Scan for the cell matching the given text and deliver its [X, Y] coordinate at center. 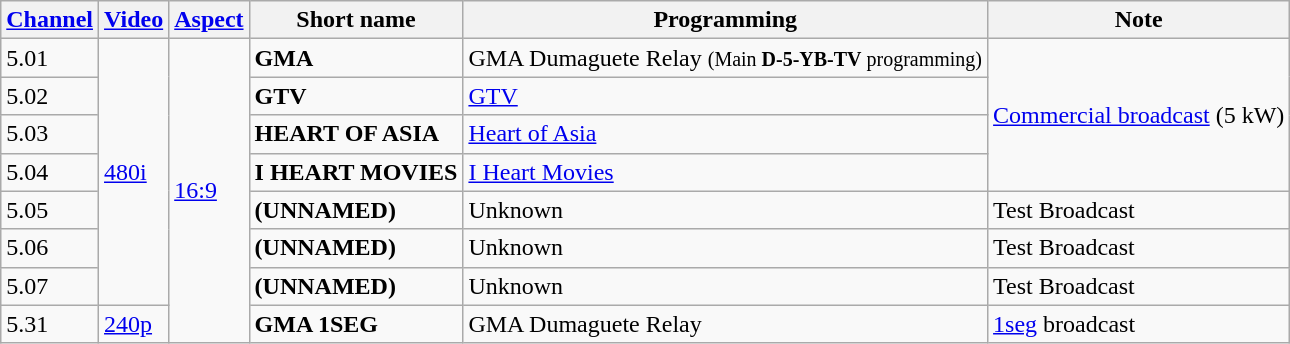
Heart of Asia [726, 134]
GMA [356, 58]
5.04 [50, 172]
GMA Dumaguete Relay [726, 324]
5.01 [50, 58]
16:9 [209, 191]
Channel [50, 20]
5.05 [50, 210]
1seg broadcast [1139, 324]
5.03 [50, 134]
Commercial broadcast (5 kW) [1139, 115]
Short name [356, 20]
GMA Dumaguete Relay (Main D-5-YB-TV programming) [726, 58]
Aspect [209, 20]
GMA 1SEG [356, 324]
480i [134, 172]
5.02 [50, 96]
HEART OF ASIA [356, 134]
5.31 [50, 324]
I HEART MOVIES [356, 172]
Video [134, 20]
5.07 [50, 286]
I Heart Movies [726, 172]
Programming [726, 20]
240p [134, 324]
5.06 [50, 248]
Note [1139, 20]
